For the text-containing cell, return its midpoint in (x, y) coordinate format. 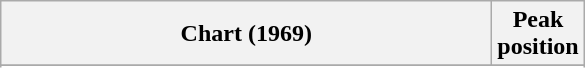
Chart (1969) (246, 34)
Peakposition (538, 34)
